Locate the cell with the specified text and output its (x, y) center coordinate. 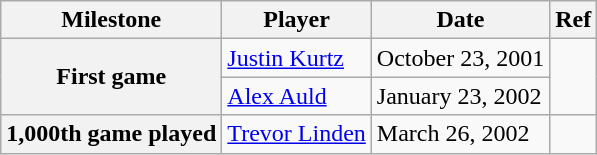
Player (297, 20)
Milestone (112, 20)
January 23, 2002 (460, 96)
Alex Auld (297, 96)
Justin Kurtz (297, 58)
March 26, 2002 (460, 134)
First game (112, 77)
1,000th game played (112, 134)
Trevor Linden (297, 134)
Ref (574, 20)
October 23, 2001 (460, 58)
Date (460, 20)
